Pinpoint the cell where the given text exists, returning its (X, Y) midpoint coordinate. 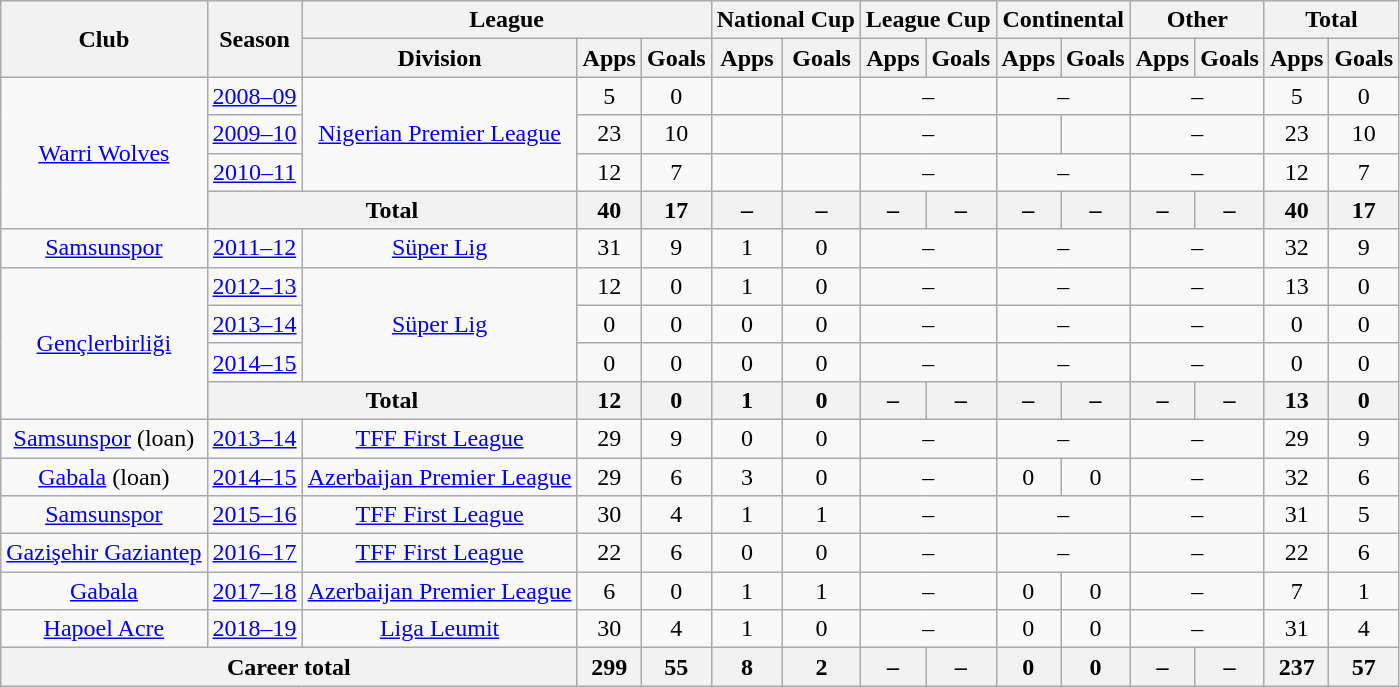
Warri Wolves (104, 153)
57 (1364, 667)
3 (747, 477)
Club (104, 39)
National Cup (786, 20)
2015–16 (254, 515)
2011–12 (254, 248)
299 (609, 667)
Samsunspor (loan) (104, 438)
Gençlerbirliği (104, 343)
Nigerian Premier League (440, 134)
2008–09 (254, 96)
8 (747, 667)
Other (1197, 20)
Hapoel Acre (104, 629)
2018–19 (254, 629)
2009–10 (254, 134)
League (506, 20)
Continental (1063, 20)
Gabala (loan) (104, 477)
Gabala (104, 591)
237 (1296, 667)
Career total (289, 667)
2 (822, 667)
Season (254, 39)
Liga Leumit (440, 629)
55 (676, 667)
Gazişehir Gaziantep (104, 553)
Division (440, 58)
2012–13 (254, 286)
2010–11 (254, 172)
2017–18 (254, 591)
2016–17 (254, 553)
League Cup (928, 20)
